Capture the cell that displays the provided text and extract its [x, y] central coordinate. 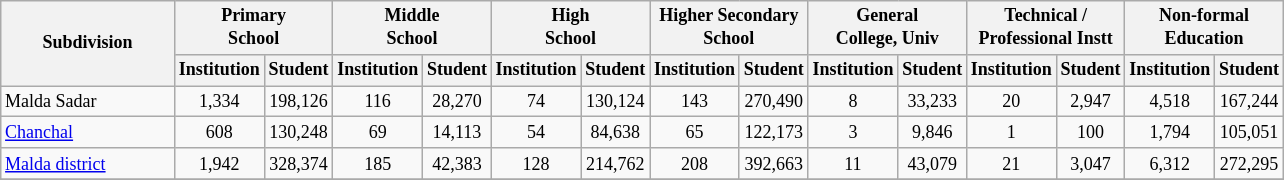
392,663 [774, 164]
2,947 [1090, 102]
608 [219, 132]
1,942 [219, 164]
54 [536, 132]
143 [695, 102]
Technical /Professional Instt [1045, 28]
HighSchool [570, 28]
6,312 [1170, 164]
69 [378, 132]
8 [853, 102]
Higher SecondarySchool [729, 28]
270,490 [774, 102]
33,233 [932, 102]
198,126 [298, 102]
116 [378, 102]
Malda district [88, 164]
14,113 [458, 132]
9,846 [932, 132]
11 [853, 164]
43,079 [932, 164]
208 [695, 164]
1,334 [219, 102]
272,295 [1250, 164]
122,173 [774, 132]
130,124 [616, 102]
3 [853, 132]
MiddleSchool [412, 28]
42,383 [458, 164]
130,248 [298, 132]
3,047 [1090, 164]
GeneralCollege, Univ [887, 28]
1 [1011, 132]
28,270 [458, 102]
20 [1011, 102]
1,794 [1170, 132]
74 [536, 102]
105,051 [1250, 132]
Non-formalEducation [1204, 28]
214,762 [616, 164]
21 [1011, 164]
100 [1090, 132]
185 [378, 164]
Chanchal [88, 132]
4,518 [1170, 102]
128 [536, 164]
Malda Sadar [88, 102]
167,244 [1250, 102]
84,638 [616, 132]
328,374 [298, 164]
Subdivision [88, 44]
65 [695, 132]
PrimarySchool [253, 28]
